Scan for the cell matching the given text and deliver its (x, y) coordinate at center. 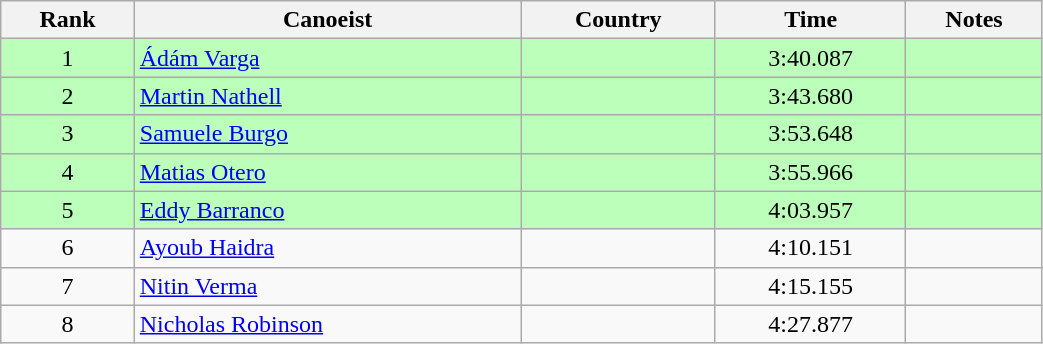
Country (618, 20)
1 (68, 58)
4 (68, 172)
8 (68, 324)
3:43.680 (810, 96)
2 (68, 96)
Eddy Barranco (328, 210)
4:03.957 (810, 210)
5 (68, 210)
4:15.155 (810, 286)
Nicholas Robinson (328, 324)
Ádám Varga (328, 58)
Martin Nathell (328, 96)
Rank (68, 20)
4:27.877 (810, 324)
3:40.087 (810, 58)
3:53.648 (810, 134)
Nitin Verma (328, 286)
Samuele Burgo (328, 134)
Time (810, 20)
Canoeist (328, 20)
3 (68, 134)
Notes (974, 20)
Matias Otero (328, 172)
6 (68, 248)
3:55.966 (810, 172)
Ayoub Haidra (328, 248)
7 (68, 286)
4:10.151 (810, 248)
